Provide the [x, y] coordinate of the cell's center where the given text is located.  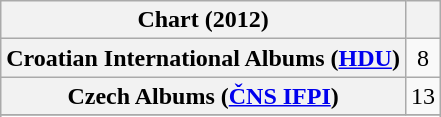
8 [422, 58]
Croatian International Albums (HDU) [204, 58]
13 [422, 96]
Czech Albums (ČNS IFPI) [204, 96]
Chart (2012) [204, 20]
